Extract the [x, y] coordinate from the center of the cell holding the provided text.  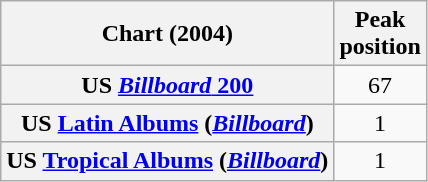
US Tropical Albums (Billboard) [168, 161]
67 [380, 85]
Chart (2004) [168, 34]
US Billboard 200 [168, 85]
Peakposition [380, 34]
US Latin Albums (Billboard) [168, 123]
